Return [x, y] of the center of cell containing provided text 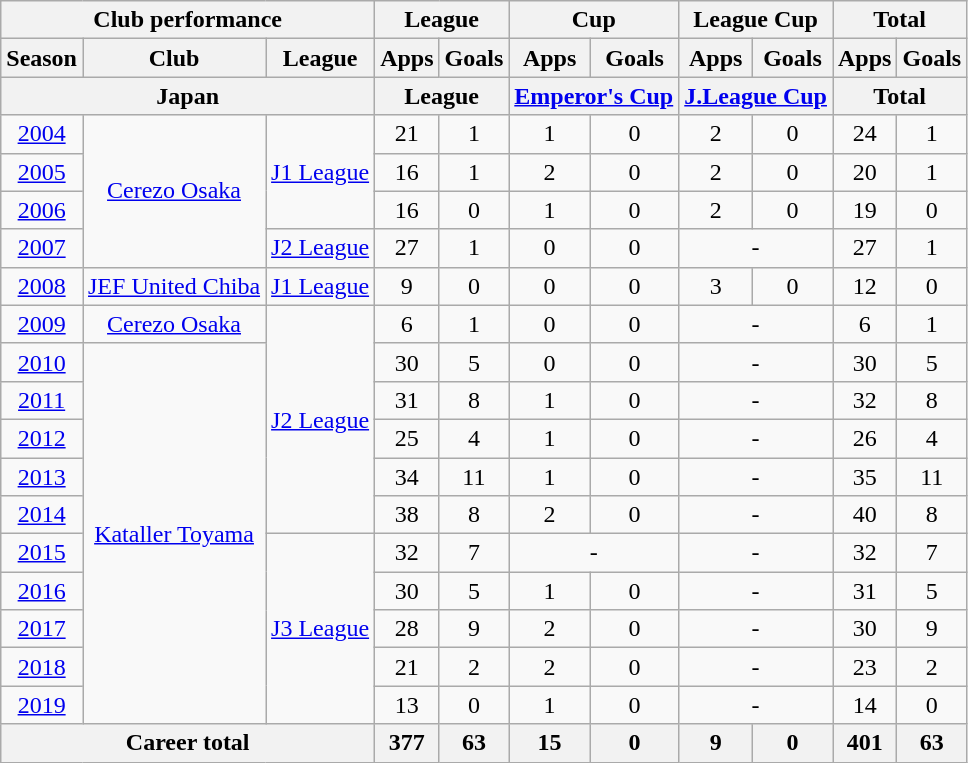
2004 [42, 134]
JEF United Chiba [174, 286]
2017 [42, 629]
Season [42, 58]
23 [864, 667]
35 [864, 477]
24 [864, 134]
2014 [42, 515]
Emperor's Cup [594, 96]
20 [864, 172]
League Cup [756, 20]
2009 [42, 324]
2012 [42, 438]
2013 [42, 477]
Club performance [188, 20]
2018 [42, 667]
2010 [42, 362]
2007 [42, 248]
2016 [42, 591]
Kataller Toyama [174, 534]
2011 [42, 400]
26 [864, 438]
2008 [42, 286]
25 [407, 438]
2005 [42, 172]
38 [407, 515]
34 [407, 477]
377 [407, 743]
J.League Cup [756, 96]
3 [716, 286]
14 [864, 705]
15 [550, 743]
Club [174, 58]
401 [864, 743]
2015 [42, 553]
40 [864, 515]
Career total [188, 743]
2006 [42, 210]
13 [407, 705]
J3 League [320, 629]
12 [864, 286]
19 [864, 210]
Japan [188, 96]
Cup [594, 20]
28 [407, 629]
2019 [42, 705]
